Return the [X, Y] coordinate for the center point of the cell that contains the specified text.  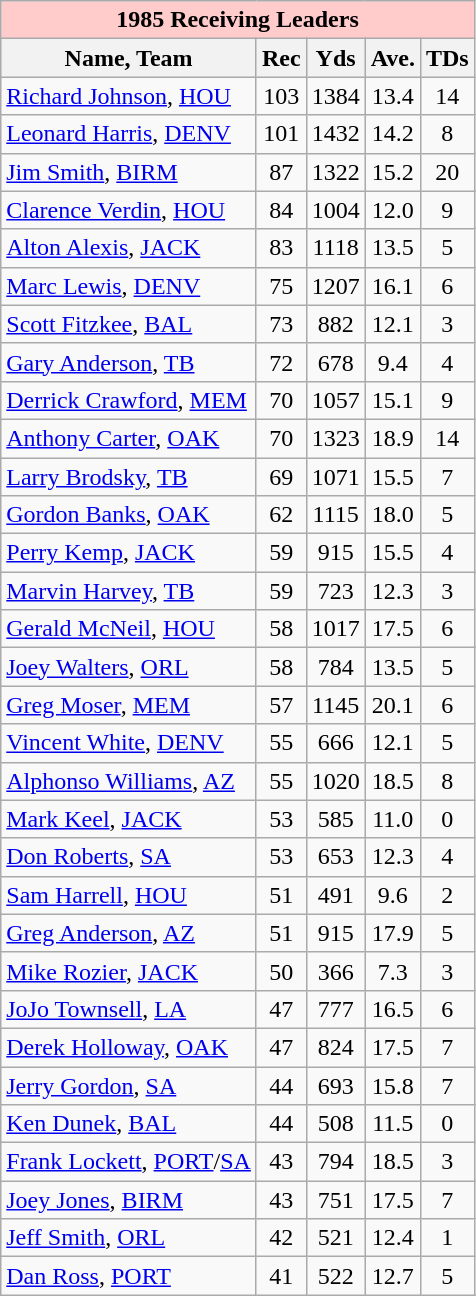
522 [336, 1276]
7.3 [392, 971]
72 [281, 362]
12.7 [392, 1276]
20.1 [392, 705]
1071 [336, 477]
Dan Ross, PORT [129, 1276]
678 [336, 362]
751 [336, 1200]
521 [336, 1238]
20 [447, 172]
Mike Rozier, JACK [129, 971]
50 [281, 971]
Richard Johnson, HOU [129, 96]
784 [336, 667]
Sam Harrell, HOU [129, 895]
666 [336, 743]
1323 [336, 438]
101 [281, 134]
Jerry Gordon, SA [129, 1085]
62 [281, 515]
TDs [447, 58]
Gordon Banks, OAK [129, 515]
2 [447, 895]
15.1 [392, 400]
723 [336, 591]
Don Roberts, SA [129, 857]
84 [281, 210]
Leonard Harris, DENV [129, 134]
18.9 [392, 438]
42 [281, 1238]
Jeff Smith, ORL [129, 1238]
1017 [336, 629]
Greg Moser, MEM [129, 705]
Joey Jones, BIRM [129, 1200]
Larry Brodsky, TB [129, 477]
Vincent White, DENV [129, 743]
16.1 [392, 286]
693 [336, 1085]
11.5 [392, 1124]
882 [336, 324]
Ave. [392, 58]
1115 [336, 515]
585 [336, 819]
Scott Fitzkee, BAL [129, 324]
Ken Dunek, BAL [129, 1124]
653 [336, 857]
11.0 [392, 819]
Derrick Crawford, MEM [129, 400]
83 [281, 248]
Joey Walters, ORL [129, 667]
Marvin Harvey, TB [129, 591]
Perry Kemp, JACK [129, 553]
14.2 [392, 134]
Jim Smith, BIRM [129, 172]
1145 [336, 705]
1384 [336, 96]
1432 [336, 134]
41 [281, 1276]
73 [281, 324]
1020 [336, 781]
87 [281, 172]
1057 [336, 400]
491 [336, 895]
Greg Anderson, AZ [129, 933]
Marc Lewis, DENV [129, 286]
777 [336, 1009]
15.2 [392, 172]
12.0 [392, 210]
57 [281, 705]
1118 [336, 248]
1 [447, 1238]
Derek Holloway, OAK [129, 1047]
16.5 [392, 1009]
366 [336, 971]
Yds [336, 58]
Gary Anderson, TB [129, 362]
794 [336, 1162]
1207 [336, 286]
JoJo Townsell, LA [129, 1009]
9.4 [392, 362]
Clarence Verdin, HOU [129, 210]
13.4 [392, 96]
508 [336, 1124]
12.4 [392, 1238]
Alton Alexis, JACK [129, 248]
69 [281, 477]
Anthony Carter, OAK [129, 438]
75 [281, 286]
103 [281, 96]
Frank Lockett, PORT/SA [129, 1162]
824 [336, 1047]
1985 Receiving Leaders [238, 20]
17.9 [392, 933]
Alphonso Williams, AZ [129, 781]
Rec [281, 58]
Mark Keel, JACK [129, 819]
15.8 [392, 1085]
18.0 [392, 515]
1322 [336, 172]
Gerald McNeil, HOU [129, 629]
1004 [336, 210]
Name, Team [129, 58]
9.6 [392, 895]
